Output the [x, y] coordinate of the center of the cell containing the given text.  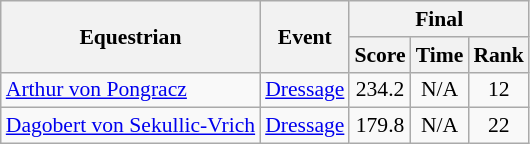
179.8 [380, 126]
12 [498, 90]
Equestrian [130, 36]
234.2 [380, 90]
Score [380, 55]
Dagobert von Sekullic-Vrich [130, 126]
Event [304, 36]
Final [439, 19]
Arthur von Pongracz [130, 90]
Time [440, 55]
Rank [498, 55]
22 [498, 126]
